Determine the [x, y] coordinate at the center of the cell enclosing the given text.  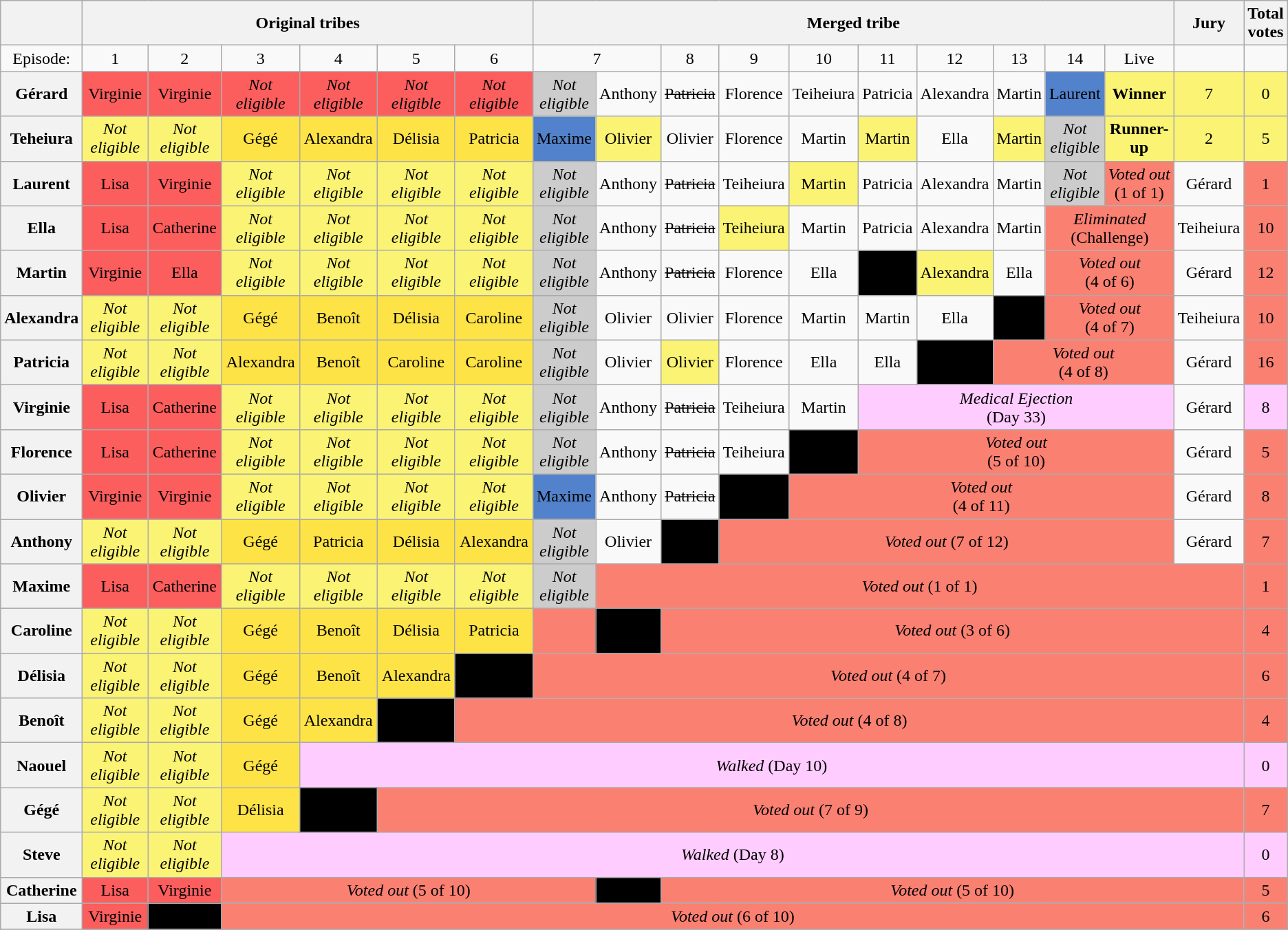
9 [754, 58]
Voted out (4 of 7) [888, 675]
Voted out (3 of 6) [952, 631]
Medical Ejection(Day 33) [1017, 407]
Walked (Day 8) [733, 854]
11 [888, 58]
Jury [1208, 23]
Totalvotes [1266, 23]
Teheiura [41, 139]
16 [1266, 362]
Voted out (7 of 9) [811, 810]
13 [1019, 58]
Eliminated(Challenge) [1109, 228]
Naouel [41, 765]
Voted out (1 of 1) [920, 586]
Voted out (7 of 12) [947, 541]
Voted out (6 of 10) [733, 916]
Live [1139, 58]
Voted out(4 of 8) [1083, 362]
Original tribes [308, 23]
Voted out(4 of 11) [981, 497]
Voted out(4 of 7) [1109, 318]
Voted out(5 of 10) [1017, 451]
Runner-up [1139, 139]
Steve [41, 854]
Winner [1139, 94]
Voted out(4 of 6) [1109, 272]
Merged tribe [853, 23]
Episode: [41, 58]
Voted out(1 of 1) [1139, 183]
3 [260, 58]
Voted out (4 of 8) [849, 721]
Walked (Day 10) [771, 765]
14 [1075, 58]
